Return the [x, y] coordinate for the center point of the cell that contains the specified text.  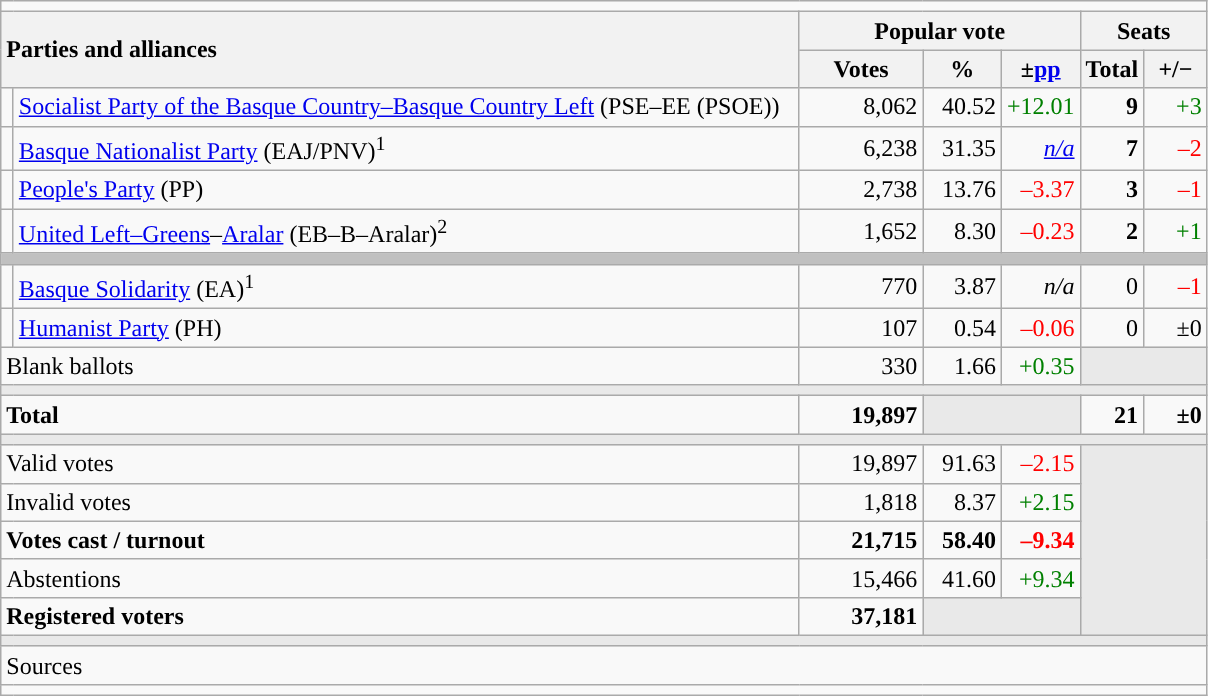
±pp [1040, 69]
+0.35 [1040, 366]
21,715 [861, 540]
15,466 [861, 578]
+/− [1176, 69]
9 [1112, 107]
People's Party (PP) [406, 190]
40.52 [962, 107]
–9.34 [1040, 540]
Seats [1144, 31]
Registered voters [400, 616]
Popular vote [940, 31]
–0.23 [1040, 232]
13.76 [962, 190]
8.37 [962, 502]
–2.15 [1040, 464]
Parties and alliances [400, 50]
+3 [1176, 107]
+2.15 [1040, 502]
Basque Nationalist Party (EAJ/PNV)1 [406, 148]
41.60 [962, 578]
2,738 [861, 190]
Valid votes [400, 464]
8,062 [861, 107]
+1 [1176, 232]
United Left–Greens–Aralar (EB–B–Aralar)2 [406, 232]
Votes cast / turnout [400, 540]
7 [1112, 148]
6,238 [861, 148]
2 [1112, 232]
% [962, 69]
91.63 [962, 464]
8.30 [962, 232]
21 [1112, 415]
1.66 [962, 366]
Votes [861, 69]
0.54 [962, 328]
58.40 [962, 540]
–0.06 [1040, 328]
Socialist Party of the Basque Country–Basque Country Left (PSE–EE (PSOE)) [406, 107]
–2 [1176, 148]
–3.37 [1040, 190]
+12.01 [1040, 107]
3 [1112, 190]
+9.34 [1040, 578]
Blank ballots [400, 366]
1,818 [861, 502]
3.87 [962, 286]
Sources [604, 665]
1,652 [861, 232]
Abstentions [400, 578]
770 [861, 286]
37,181 [861, 616]
107 [861, 328]
Humanist Party (PH) [406, 328]
330 [861, 366]
Invalid votes [400, 502]
31.35 [962, 148]
Basque Solidarity (EA)1 [406, 286]
